Scan for the cell matching the given text and deliver its [x, y] coordinate at center. 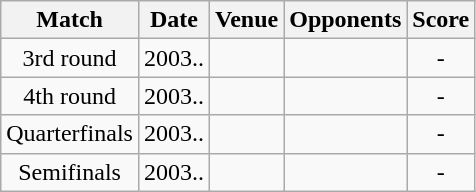
Match [70, 20]
4th round [70, 96]
Opponents [346, 20]
Score [441, 20]
Quarterfinals [70, 134]
Semifinals [70, 172]
3rd round [70, 58]
Date [174, 20]
Venue [246, 20]
